Provide the [X, Y] coordinate of the cell's center where the given text is located.  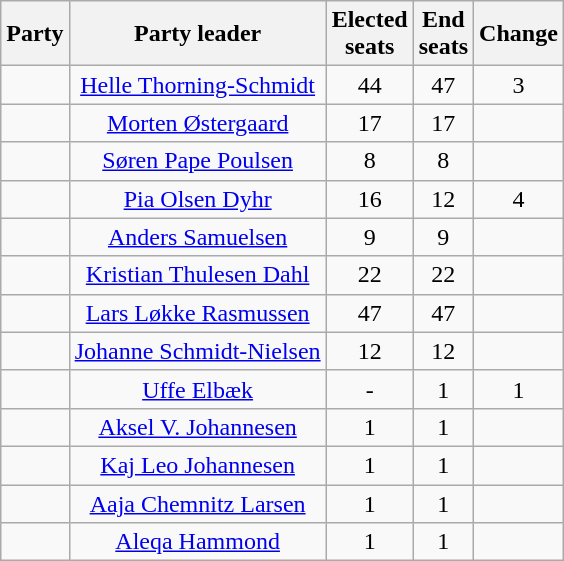
Helle Thorning-Schmidt [198, 85]
Uffe Elbæk [198, 389]
Pia Olsen Dyhr [198, 199]
Johanne Schmidt-Nielsen [198, 351]
3 [519, 85]
Electedseats [370, 34]
Aksel V. Johannesen [198, 427]
Kristian Thulesen Dahl [198, 275]
Kaj Leo Johannesen [198, 465]
Lars Løkke Rasmussen [198, 313]
Anders Samuelsen [198, 237]
Aaja Chemnitz Larsen [198, 503]
44 [370, 85]
Søren Pape Poulsen [198, 161]
Endseats [443, 34]
Morten Østergaard [198, 123]
4 [519, 199]
16 [370, 199]
Aleqa Hammond [198, 542]
- [370, 389]
Party [35, 34]
Change [519, 34]
Party leader [198, 34]
